For the text-containing cell, return its midpoint in (X, Y) coordinate format. 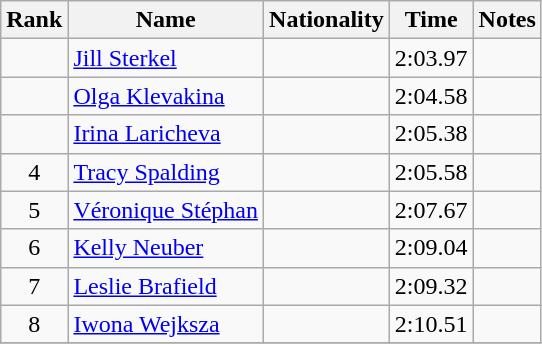
Iwona Wejksza (166, 324)
Tracy Spalding (166, 172)
Irina Laricheva (166, 134)
2:10.51 (431, 324)
2:07.67 (431, 210)
2:05.58 (431, 172)
7 (34, 286)
2:09.04 (431, 248)
4 (34, 172)
8 (34, 324)
Rank (34, 20)
Time (431, 20)
Véronique Stéphan (166, 210)
5 (34, 210)
Nationality (327, 20)
2:05.38 (431, 134)
Olga Klevakina (166, 96)
Notes (507, 20)
2:03.97 (431, 58)
Name (166, 20)
2:09.32 (431, 286)
2:04.58 (431, 96)
6 (34, 248)
Kelly Neuber (166, 248)
Leslie Brafield (166, 286)
Jill Sterkel (166, 58)
